Search for the cell housing the specified text and yield its [x, y] center coordinate. 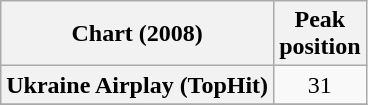
Ukraine Airplay (TopHit) [138, 85]
Peakposition [320, 34]
Chart (2008) [138, 34]
31 [320, 85]
